Locate the cell with the specified text and output its [X, Y] center coordinate. 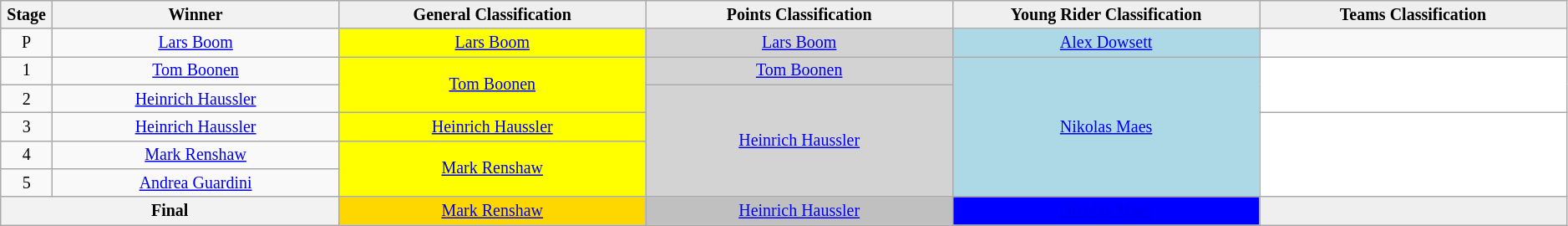
Points Classification [799, 15]
Andrea Guardini [195, 182]
1 [27, 70]
4 [27, 154]
Winner [195, 15]
General Classification [493, 15]
5 [27, 182]
Young Rider Classification [1106, 15]
3 [27, 127]
P [27, 44]
Alex Dowsett [1106, 44]
Stage [27, 15]
Teams Classification [1413, 15]
2 [27, 99]
Final [170, 211]
